Return the [x, y] coordinate for the center point of the cell that contains the specified text.  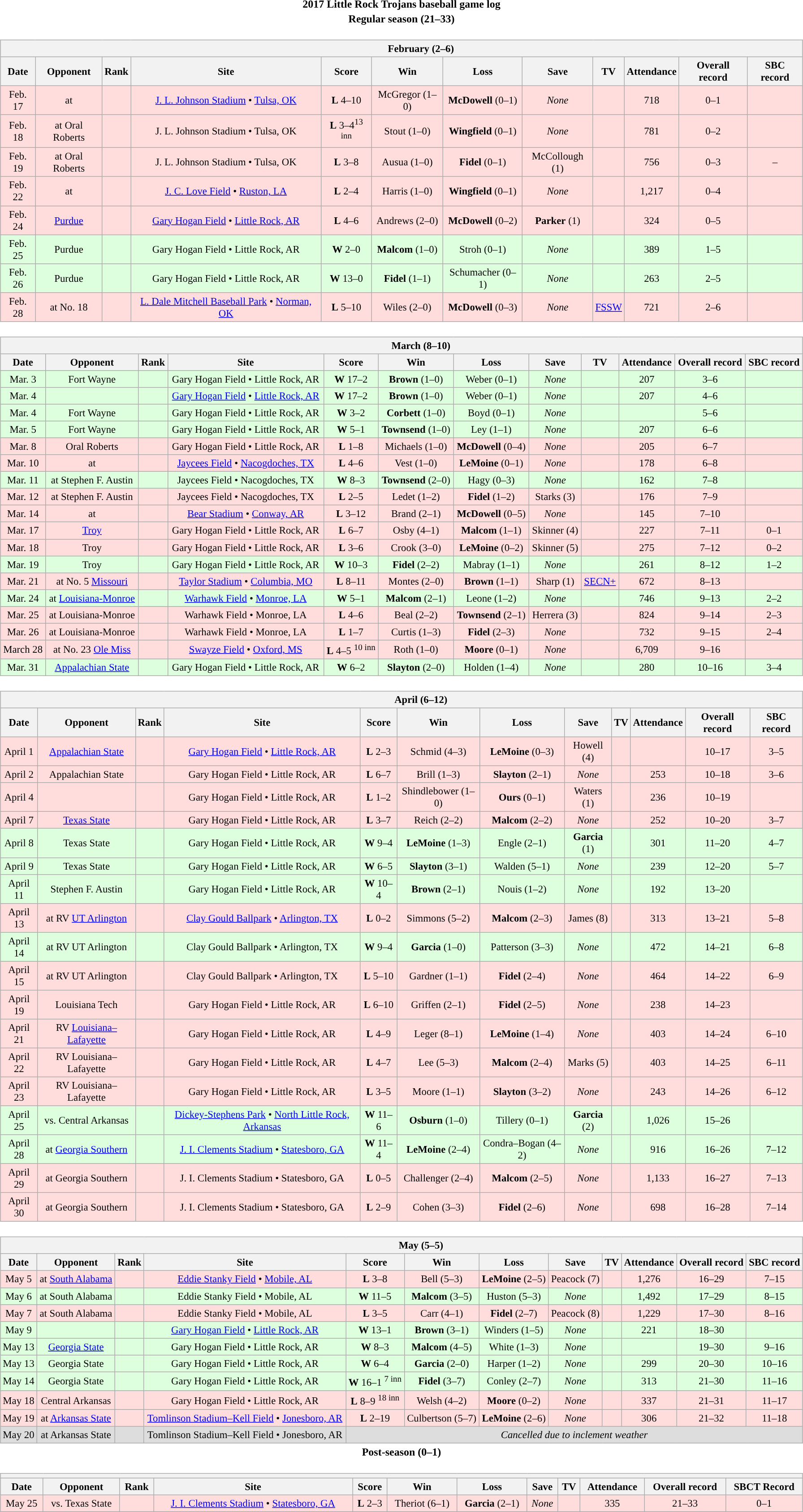
L 3–6 [351, 547]
Feb. 28 [18, 307]
746 [647, 598]
21–30 [712, 1381]
February (2–6) [401, 48]
L 2–9 [379, 1207]
16–26 [717, 1150]
Mar. 19 [23, 564]
192 [658, 889]
1–5 [713, 249]
8–16 [774, 1313]
McDowell (0–2) [483, 220]
L 3–12 [351, 514]
– [775, 162]
6–7 [710, 446]
3–5 [776, 752]
Mabray (1–1) [491, 564]
Slayton (3–1) [438, 866]
April 28 [19, 1150]
6–9 [776, 976]
1,133 [658, 1178]
Feb. 22 [18, 191]
672 [647, 581]
Leone (1–2) [491, 598]
Malcom (2–5) [522, 1178]
Feb. 17 [18, 100]
Leger (8–1) [438, 1034]
W 16–1 7 inn [375, 1381]
Osburn (1–0) [438, 1120]
April 21 [19, 1034]
L 4–7 [379, 1063]
Starks (3) [556, 497]
April (6–12) [401, 700]
L 8–9 18 inn [375, 1400]
Brown (1–1) [491, 581]
Parker (1) [557, 220]
6,709 [647, 650]
Curtis (1–3) [416, 632]
Stout (1–0) [407, 131]
April 11 [19, 889]
8–12 [710, 564]
10–20 [717, 820]
275 [647, 547]
W 10–3 [351, 564]
Mar. 21 [23, 581]
Feb. 19 [18, 162]
L 8–11 [351, 581]
Carr (4–1) [442, 1313]
721 [652, 307]
Bell (5–3) [442, 1279]
Harper (1–2) [514, 1363]
Simmons (5–2) [438, 918]
6–12 [776, 1091]
Mar. 12 [23, 497]
at No. 23 Ole Miss [92, 650]
Moore (0–1) [491, 650]
McDowell (0–1) [483, 100]
9–15 [710, 632]
May 25 [22, 1503]
W 11–4 [379, 1150]
Mar. 31 [23, 668]
L. Dale Mitchell Baseball Park • Norman, OK [226, 307]
Central Arkansas [76, 1400]
W 10–4 [379, 889]
Ley (1–1) [491, 430]
April 23 [19, 1091]
Slayton (3–2) [522, 1091]
April 19 [19, 1004]
April 25 [19, 1120]
Fidel (1–2) [491, 497]
Taylor Stadium • Columbia, MO [246, 581]
L 1–2 [379, 797]
Engle (2–1) [522, 843]
2–4 [774, 632]
162 [647, 480]
Moore (0–2) [514, 1400]
17–29 [712, 1296]
Brand (2–1) [416, 514]
Marks (5) [588, 1063]
718 [652, 100]
16–29 [712, 1279]
221 [649, 1330]
178 [647, 463]
16–27 [717, 1178]
299 [649, 1363]
17–30 [712, 1313]
7–10 [710, 514]
Fidel (2–7) [514, 1313]
Shindlebower (1–0) [438, 797]
L 1–7 [351, 632]
Herrera (3) [556, 615]
Roth (1–0) [416, 650]
0–4 [713, 191]
301 [658, 843]
15–26 [717, 1120]
Mar. 17 [23, 530]
L 4–5 10 inn [351, 650]
April 8 [19, 843]
Stroh (0–1) [483, 249]
227 [647, 530]
Malcom (2–4) [522, 1063]
Feb. 26 [18, 278]
7–8 [710, 480]
14–24 [717, 1034]
Walden (5–1) [522, 866]
464 [658, 976]
2–3 [774, 615]
Dickey-Stephens Park • North Little Rock, Arkansas [262, 1120]
263 [652, 278]
Patterson (3–3) [522, 947]
Brill (1–3) [438, 775]
Osby (4–1) [416, 530]
2–6 [713, 307]
Cancelled due to inclement weather [574, 1435]
LeMoine (0–3) [522, 752]
0–5 [713, 220]
Boyd (0–1) [491, 413]
Mar. 10 [23, 463]
Fidel (2–3) [491, 632]
389 [652, 249]
April 13 [19, 918]
LeMoine (2–5) [514, 1279]
18–30 [712, 1330]
11–16 [774, 1381]
Townsend (2–0) [416, 480]
at No. 18 [69, 307]
11–18 [774, 1418]
Skinner (4) [556, 530]
Oral Roberts [92, 446]
Mar. 26 [23, 632]
Michaels (1–0) [416, 446]
James (8) [588, 918]
14–25 [717, 1063]
LeMoine (0–1) [491, 463]
11–20 [717, 843]
LeMoine (2–6) [514, 1418]
April 4 [19, 797]
April 7 [19, 820]
Mar. 3 [23, 379]
239 [658, 866]
Slayton (2–1) [522, 775]
10–18 [717, 775]
L 2–5 [351, 497]
Fidel (2–6) [522, 1207]
Garcia (2–0) [442, 1363]
W 11–6 [379, 1120]
Griffen (2–1) [438, 1004]
Bear Stadium • Conway, AR [246, 514]
Fidel (3–7) [442, 1381]
Culbertson (5–7) [442, 1418]
Schumacher (0–1) [483, 278]
Fidel (0–1) [483, 162]
Malcom (2–3) [522, 918]
306 [649, 1418]
6–11 [776, 1063]
Waters (1) [588, 797]
824 [647, 615]
Slayton (2–0) [416, 668]
Welsh (4–2) [442, 1400]
Schmid (4–3) [438, 752]
238 [658, 1004]
Peacock (7) [575, 1279]
April 1 [19, 752]
7–14 [776, 1207]
May 19 [19, 1418]
W 6–2 [351, 668]
Mar. 8 [23, 446]
L 3–413 inn [347, 131]
SECN+ [600, 581]
LeMoine (2–4) [438, 1150]
Nouis (1–2) [522, 889]
7–13 [776, 1178]
May 9 [19, 1330]
McDowell (0–4) [491, 446]
6–6 [710, 430]
Fidel (1–1) [407, 278]
1,229 [649, 1313]
Townsend (1–0) [416, 430]
Mar. 14 [23, 514]
9–14 [710, 615]
Malcom (1–0) [407, 249]
Brown (3–1) [442, 1330]
April 22 [19, 1063]
Montes (2–0) [416, 581]
White (1–3) [514, 1347]
916 [658, 1150]
5–8 [776, 918]
Condra–Bogan (4–2) [522, 1150]
5–6 [710, 413]
Tillery (0–1) [522, 1120]
L 3–7 [379, 820]
Ours (0–1) [522, 797]
Ausua (1–0) [407, 162]
Reich (2–2) [438, 820]
7–15 [774, 1279]
2–5 [713, 278]
W 2–0 [347, 249]
732 [647, 632]
LeMoine (1–4) [522, 1034]
176 [647, 497]
Malcom (2–1) [416, 598]
6–10 [776, 1034]
Andrews (2–0) [407, 220]
May 5 [19, 1279]
J. C. Love Field • Ruston, LA [226, 191]
L 0–5 [379, 1178]
14–21 [717, 947]
Stephen F. Austin [86, 889]
Garcia (2–1) [492, 1503]
1,276 [649, 1279]
Cohen (3–3) [438, 1207]
Peacock (8) [575, 1313]
337 [649, 1400]
Mar. 25 [23, 615]
3–4 [774, 668]
19–30 [712, 1347]
L 2–4 [347, 191]
McDowell (0–3) [483, 307]
L 4–9 [379, 1034]
W 13–0 [347, 278]
13–21 [717, 918]
21–33 [685, 1503]
Hagy (0–3) [491, 480]
L 4–10 [347, 100]
March 28 [23, 650]
April 9 [19, 866]
12–20 [717, 866]
14–26 [717, 1091]
0–3 [713, 162]
Feb. 18 [18, 131]
335 [613, 1503]
1,492 [649, 1296]
Theriot (6–1) [422, 1503]
LeMoine (1–3) [438, 843]
10–17 [717, 752]
SBCT Record [764, 1487]
Garcia (1) [588, 843]
Garcia (1–0) [438, 947]
Garcia (2) [588, 1120]
Fidel (2–4) [522, 976]
781 [652, 131]
3–7 [776, 820]
Fidel (2–2) [416, 564]
W 6–5 [379, 866]
Conley (2–7) [514, 1381]
Fidel (2–5) [522, 1004]
Malcom (3–5) [442, 1296]
280 [647, 668]
FSSW [609, 307]
236 [658, 797]
472 [658, 947]
14–22 [717, 976]
11–17 [774, 1400]
May (5–5) [401, 1245]
May 6 [19, 1296]
1–2 [774, 564]
Moore (1–1) [438, 1091]
9–13 [710, 598]
21–31 [712, 1400]
Beal (2–2) [416, 615]
Huston (5–3) [514, 1296]
April 30 [19, 1207]
Mar. 11 [23, 480]
April 2 [19, 775]
Malcom (1–1) [491, 530]
252 [658, 820]
698 [658, 1207]
April 15 [19, 976]
8–15 [774, 1296]
Brown (2–1) [438, 889]
L 2–19 [375, 1418]
Mar. 5 [23, 430]
Ledet (1–2) [416, 497]
14–23 [717, 1004]
13–20 [717, 889]
Malcom (2–2) [522, 820]
7–9 [710, 497]
May 18 [19, 1400]
Wiles (2–0) [407, 307]
McDowell (0–5) [491, 514]
Townsend (2–1) [491, 615]
20–30 [712, 1363]
McGregor (1–0) [407, 100]
April 29 [19, 1178]
7–11 [710, 530]
Feb. 25 [18, 249]
Challenger (2–4) [438, 1178]
Crook (3–0) [416, 547]
243 [658, 1091]
at No. 5 Missouri [92, 581]
vs. Texas State [82, 1503]
L 0–2 [379, 918]
May 7 [19, 1313]
1,026 [658, 1120]
Swayze Field • Oxford, MS [246, 650]
21–32 [712, 1418]
324 [652, 220]
4–6 [710, 396]
LeMoine (0–2) [491, 547]
10–19 [717, 797]
16–28 [717, 1207]
L 1–8 [351, 446]
Skinner (5) [556, 547]
Sharp (1) [556, 581]
Holden (1–4) [491, 668]
205 [647, 446]
W 13–1 [375, 1330]
McCollough (1) [557, 162]
145 [647, 514]
Corbett (1–0) [416, 413]
Winders (1–5) [514, 1330]
May 14 [19, 1381]
Lee (5–3) [438, 1063]
Gardner (1–1) [438, 976]
8–13 [710, 581]
W 6–4 [375, 1363]
261 [647, 564]
756 [652, 162]
1,217 [652, 191]
5–7 [776, 866]
Mar. 18 [23, 547]
W 11–5 [375, 1296]
2–2 [774, 598]
April 14 [19, 947]
L 6–10 [379, 1004]
vs. Central Arkansas [86, 1120]
4–7 [776, 843]
Louisiana Tech [86, 1004]
Howell (4) [588, 752]
Malcom (4–5) [442, 1347]
Feb. 24 [18, 220]
March (8–10) [401, 345]
253 [658, 775]
May 20 [19, 1435]
W 3–2 [351, 413]
Mar. 24 [23, 598]
Vest (1–0) [416, 463]
Harris (1–0) [407, 191]
